Scan for the cell matching the given text and deliver its [X, Y] coordinate at center. 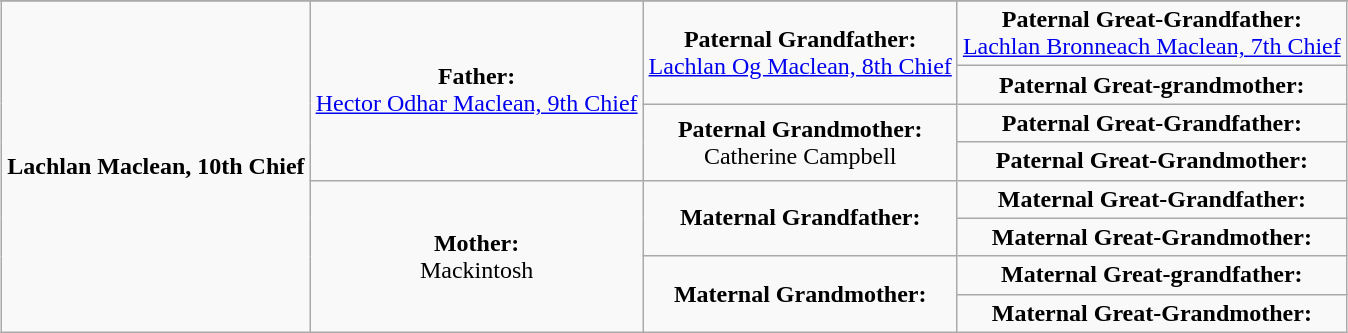
Maternal Grandfather: [800, 218]
Paternal Grandfather: Lachlan Og Maclean, 8th Chief [800, 52]
Paternal Great-Grandfather:Lachlan Bronneach Maclean, 7th Chief [1152, 34]
Lachlan Maclean, 10th Chief [156, 167]
Maternal Great-grandfather: [1152, 275]
Paternal Great-Grandfather: [1152, 123]
Father:Hector Odhar Maclean, 9th Chief [476, 90]
Paternal Grandmother: Catherine Campbell [800, 142]
Maternal Great-Grandfather: [1152, 199]
Maternal Grandmother: [800, 294]
Mother:Mackintosh [476, 256]
Paternal Great-grandmother: [1152, 85]
Paternal Great-Grandmother: [1152, 161]
